Pinpoint the cell where the given text exists, returning its [X, Y] midpoint coordinate. 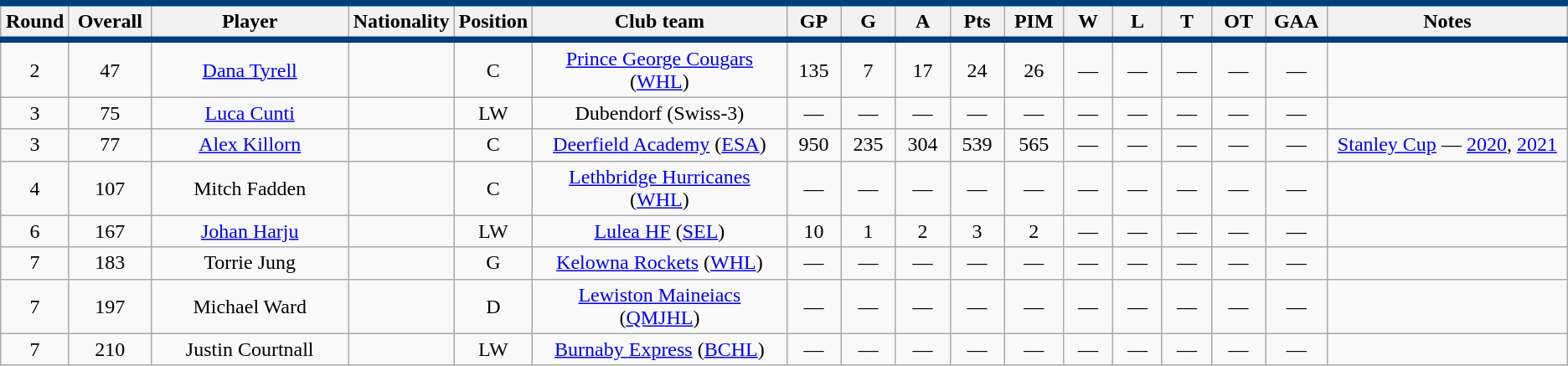
Nationality [401, 22]
PIM [1034, 22]
77 [110, 145]
Kelowna Rockets (WHL) [660, 263]
Club team [660, 22]
75 [110, 113]
GP [814, 22]
135 [814, 69]
Round [35, 22]
183 [110, 263]
Luca Cunti [250, 113]
Justin Courtnall [250, 349]
OT [1238, 22]
197 [110, 307]
47 [110, 69]
Michael Ward [250, 307]
Pts [977, 22]
Lethbridge Hurricanes (WHL) [660, 188]
950 [814, 145]
210 [110, 349]
107 [110, 188]
6 [35, 231]
565 [1034, 145]
Johan Harju [250, 231]
D [493, 307]
Overall [110, 22]
4 [35, 188]
Position [493, 22]
L [1137, 22]
24 [977, 69]
Stanley Cup — 2020, 2021 [1447, 145]
Lulea HF (SEL) [660, 231]
Alex Killorn [250, 145]
1 [868, 231]
Torrie Jung [250, 263]
167 [110, 231]
17 [923, 69]
GAA [1297, 22]
Burnaby Express (BCHL) [660, 349]
304 [923, 145]
539 [977, 145]
Lewiston Maineiacs (QMJHL) [660, 307]
Dubendorf (Swiss-3) [660, 113]
Mitch Fadden [250, 188]
Prince George Cougars (WHL) [660, 69]
Dana Tyrell [250, 69]
10 [814, 231]
Deerfield Academy (ESA) [660, 145]
235 [868, 145]
A [923, 22]
Player [250, 22]
Notes [1447, 22]
T [1186, 22]
26 [1034, 69]
W [1087, 22]
